Capture the cell that displays the provided text and extract its [X, Y] central coordinate. 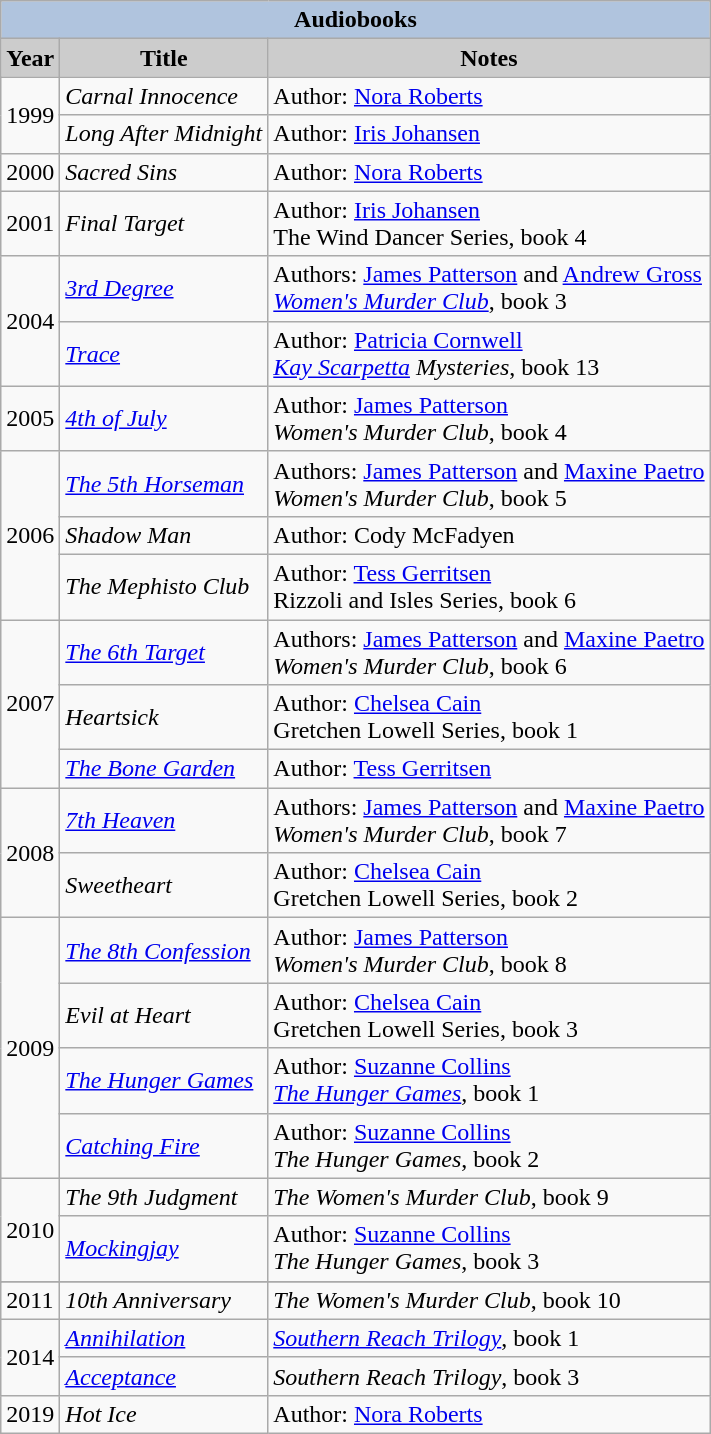
2014 [30, 1357]
Acceptance [164, 1376]
The 5th Horseman [164, 484]
The 6th Target [164, 652]
Audiobooks [356, 20]
Author: Chelsea Cain Gretchen Lowell Series, book 3 [489, 1016]
The Women's Murder Club, book 10 [489, 1300]
The 9th Judgment [164, 1197]
Author: Tess Gerritsen Rizzoli and Isles Series, book 6 [489, 586]
Author: James Patterson Women's Murder Club, book 8 [489, 950]
7th Heaven [164, 820]
Trace [164, 354]
The Hunger Games [164, 1080]
Authors: James Patterson and Maxine Paetro Women's Murder Club, book 7 [489, 820]
Author: Iris Johansen The Wind Dancer Series, book 4 [489, 224]
Title [164, 58]
Mockingjay [164, 1248]
Author: Patricia Cornwell Kay Scarpetta Mysteries, book 13 [489, 354]
2001 [30, 224]
2008 [30, 853]
3rd Degree [164, 288]
4th of July [164, 418]
Southern Reach Trilogy, book 3 [489, 1376]
Authors: James Patterson and Andrew Gross Women's Murder Club, book 3 [489, 288]
Long After Midnight [164, 134]
Author: Cody McFadyen [489, 535]
Author: Suzanne Collins The Hunger Games, book 1 [489, 1080]
Final Target [164, 224]
2004 [30, 321]
Author: Tess Gerritsen [489, 769]
The Women's Murder Club, book 9 [489, 1197]
Southern Reach Trilogy, book 1 [489, 1338]
Sweetheart [164, 886]
Sacred Sins [164, 172]
Hot Ice [164, 1414]
2007 [30, 704]
10th Anniversary [164, 1300]
Author: Suzanne Collins The Hunger Games, book 3 [489, 1248]
2011 [30, 1300]
2006 [30, 535]
Author: Chelsea Cain Gretchen Lowell Series, book 2 [489, 886]
Annihilation [164, 1338]
Author: Iris Johansen [489, 134]
Catching Fire [164, 1146]
Shadow Man [164, 535]
Author: Chelsea Cain Gretchen Lowell Series, book 1 [489, 718]
2005 [30, 418]
Heartsick [164, 718]
Authors: James Patterson and Maxine Paetro Women's Murder Club, book 6 [489, 652]
The Mephisto Club [164, 586]
2019 [30, 1414]
Notes [489, 58]
2009 [30, 1048]
Author: James Patterson Women's Murder Club, book 4 [489, 418]
2000 [30, 172]
2010 [30, 1230]
Author: Suzanne Collins The Hunger Games, book 2 [489, 1146]
The 8th Confession [164, 950]
Evil at Heart [164, 1016]
Authors: James Patterson and Maxine Paetro Women's Murder Club, book 5 [489, 484]
Carnal Innocence [164, 96]
Year [30, 58]
The Bone Garden [164, 769]
1999 [30, 115]
